Determine the (X, Y) coordinate at the center of the cell enclosing the given text.  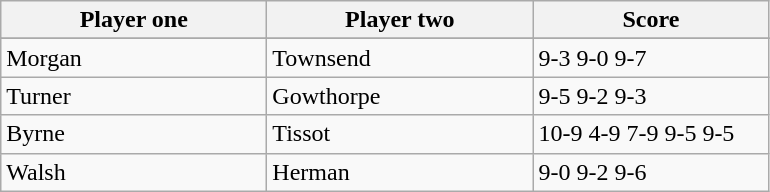
Turner (134, 96)
10-9 4-9 7-9 9-5 9-5 (651, 134)
Townsend (400, 58)
Morgan (134, 58)
9-0 9-2 9-6 (651, 172)
Tissot (400, 134)
9-5 9-2 9-3 (651, 96)
Herman (400, 172)
Player two (400, 20)
Player one (134, 20)
Score (651, 20)
Gowthorpe (400, 96)
Walsh (134, 172)
9-3 9-0 9-7 (651, 58)
Byrne (134, 134)
